Pinpoint the cell where the given text exists, returning its [x, y] midpoint coordinate. 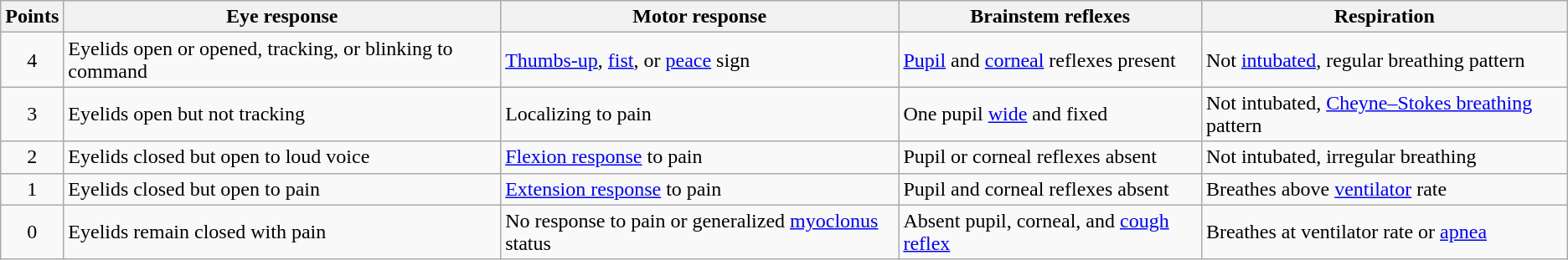
Points [32, 17]
Pupil and corneal reflexes absent [1050, 189]
Not intubated, Cheyne–Stokes breathing pattern [1384, 114]
Extension response to pain [700, 189]
Motor response [700, 17]
Thumbs-up, fist, or peace sign [700, 60]
3 [32, 114]
Pupil or corneal reflexes absent [1050, 157]
1 [32, 189]
Eyelids open or opened, tracking, or blinking to command [282, 60]
Breathes above ventilator rate [1384, 189]
Brainstem reflexes [1050, 17]
Eyelids remain closed with pain [282, 232]
Flexion response to pain [700, 157]
Breathes at ventilator rate or apnea [1384, 232]
Eyelids closed but open to pain [282, 189]
Not intubated, irregular breathing [1384, 157]
Eyelids closed but open to loud voice [282, 157]
One pupil wide and fixed [1050, 114]
0 [32, 232]
Localizing to pain [700, 114]
4 [32, 60]
Eye response [282, 17]
Pupil and corneal reflexes present [1050, 60]
Respiration [1384, 17]
Not intubated, regular breathing pattern [1384, 60]
No response to pain or generalized myoclonus status [700, 232]
2 [32, 157]
Absent pupil, corneal, and cough reflex [1050, 232]
Eyelids open but not tracking [282, 114]
